Find where the given text appears and provide that cell's center as [X, Y] coordinate. 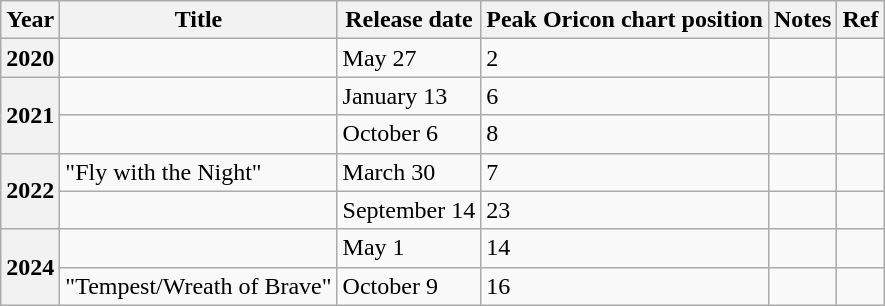
2022 [30, 191]
October 9 [409, 286]
2020 [30, 58]
2024 [30, 267]
September 14 [409, 210]
Release date [409, 20]
Notes [802, 20]
March 30 [409, 172]
Ref [860, 20]
October 6 [409, 134]
"Fly with the Night" [198, 172]
January 13 [409, 96]
May 27 [409, 58]
7 [625, 172]
Title [198, 20]
8 [625, 134]
23 [625, 210]
May 1 [409, 248]
16 [625, 286]
Year [30, 20]
"Tempest/Wreath of Brave" [198, 286]
6 [625, 96]
14 [625, 248]
2 [625, 58]
2021 [30, 115]
Peak Oricon chart position [625, 20]
